Provide the (X, Y) coordinate of the cell's center where the given text is located.  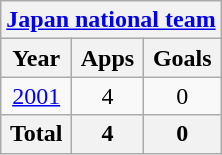
Apps (108, 58)
Year (36, 58)
2001 (36, 96)
Japan national team (111, 20)
Goals (182, 58)
Total (36, 134)
